Find where the given text appears and provide that cell's center as [X, Y] coordinate. 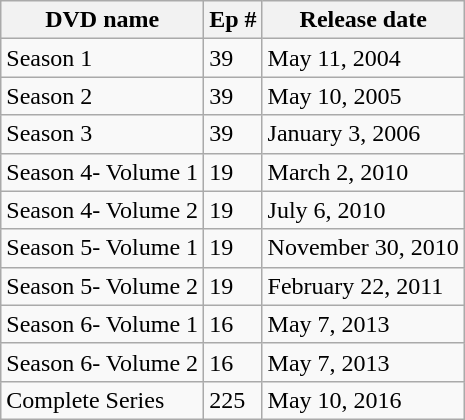
225 [233, 400]
Season 6- Volume 2 [102, 362]
Season 3 [102, 134]
Season 2 [102, 96]
Season 5- Volume 2 [102, 286]
May 10, 2016 [363, 400]
February 22, 2011 [363, 286]
July 6, 2010 [363, 210]
Season 4- Volume 1 [102, 172]
May 10, 2005 [363, 96]
DVD name [102, 20]
Season 6- Volume 1 [102, 324]
January 3, 2006 [363, 134]
Ep # [233, 20]
Season 1 [102, 58]
Season 4- Volume 2 [102, 210]
Complete Series [102, 400]
March 2, 2010 [363, 172]
Release date [363, 20]
Season 5- Volume 1 [102, 248]
May 11, 2004 [363, 58]
November 30, 2010 [363, 248]
